Return [x, y] of the center of cell containing provided text 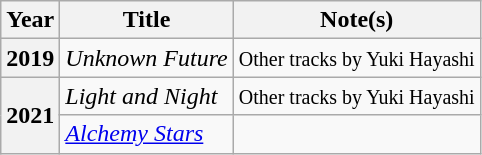
2021 [30, 115]
Light and Night [146, 96]
Title [146, 20]
Unknown Future [146, 58]
Note(s) [356, 20]
2019 [30, 58]
Year [30, 20]
Alchemy Stars [146, 134]
